Return (x, y) of the center of cell containing provided text 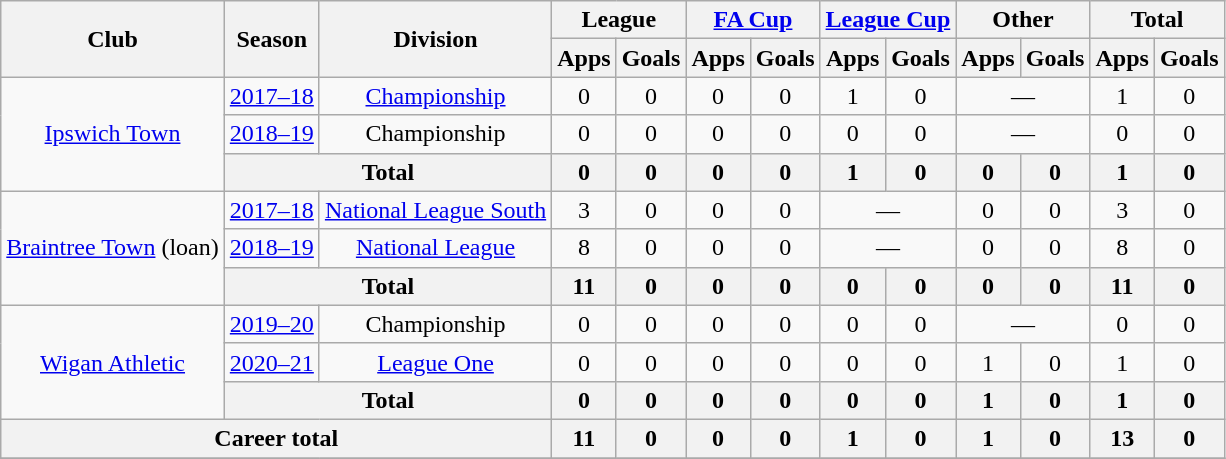
League Cup (888, 20)
League (619, 20)
Club (113, 39)
League One (435, 362)
Career total (276, 438)
Division (435, 39)
Season (272, 39)
National League South (435, 210)
2020–21 (272, 362)
National League (435, 248)
Wigan Athletic (113, 362)
Ipswich Town (113, 134)
Other (1023, 20)
FA Cup (753, 20)
13 (1122, 438)
Braintree Town (loan) (113, 248)
2019–20 (272, 324)
